Detect which cell encompasses the target text, then output its [X, Y] center coordinate. 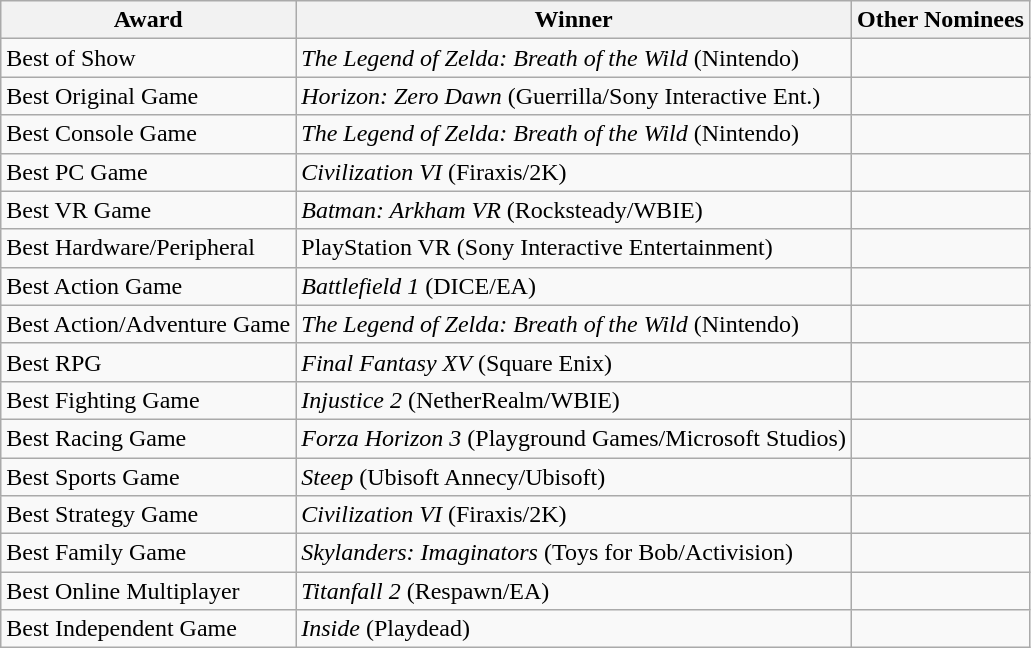
Best PC Game [148, 172]
Batman: Arkham VR (Rocksteady/WBIE) [574, 210]
Best Sports Game [148, 477]
Best RPG [148, 362]
Best Racing Game [148, 438]
Best VR Game [148, 210]
Injustice 2 (NetherRealm/WBIE) [574, 400]
Best Strategy Game [148, 515]
Best Original Game [148, 96]
Award [148, 20]
Best Action Game [148, 286]
Best Fighting Game [148, 400]
Forza Horizon 3 (Playground Games/Microsoft Studios) [574, 438]
Winner [574, 20]
Best Independent Game [148, 629]
Other Nominees [940, 20]
Steep (Ubisoft Annecy/Ubisoft) [574, 477]
Skylanders: Imaginators (Toys for Bob/Activision) [574, 553]
Titanfall 2 (Respawn/EA) [574, 591]
Best Console Game [148, 134]
Best Family Game [148, 553]
Final Fantasy XV (Square Enix) [574, 362]
Best Hardware/Peripheral [148, 248]
Inside (Playdead) [574, 629]
Horizon: Zero Dawn (Guerrilla/Sony Interactive Ent.) [574, 96]
Best Action/Adventure Game [148, 324]
Best of Show [148, 58]
PlayStation VR (Sony Interactive Entertainment) [574, 248]
Best Online Multiplayer [148, 591]
Battlefield 1 (DICE/EA) [574, 286]
